From the cell containing the given text, extract its center point as [X, Y] coordinate. 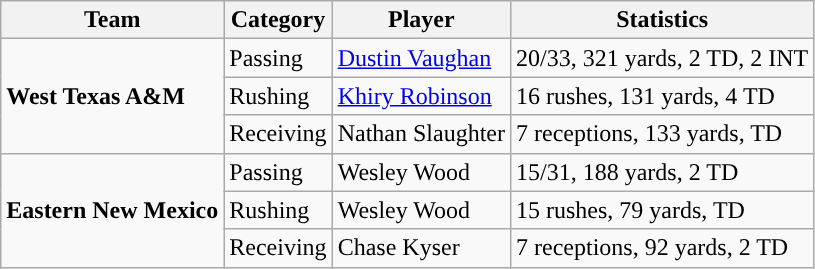
16 rushes, 131 yards, 4 TD [662, 96]
Chase Kyser [421, 248]
15/31, 188 yards, 2 TD [662, 172]
Nathan Slaughter [421, 134]
Category [278, 20]
7 receptions, 92 yards, 2 TD [662, 248]
15 rushes, 79 yards, TD [662, 210]
Khiry Robinson [421, 96]
Player [421, 20]
West Texas A&M [112, 96]
20/33, 321 yards, 2 TD, 2 INT [662, 58]
Dustin Vaughan [421, 58]
Statistics [662, 20]
Eastern New Mexico [112, 210]
Team [112, 20]
7 receptions, 133 yards, TD [662, 134]
